Capture the cell that displays the provided text and extract its [X, Y] central coordinate. 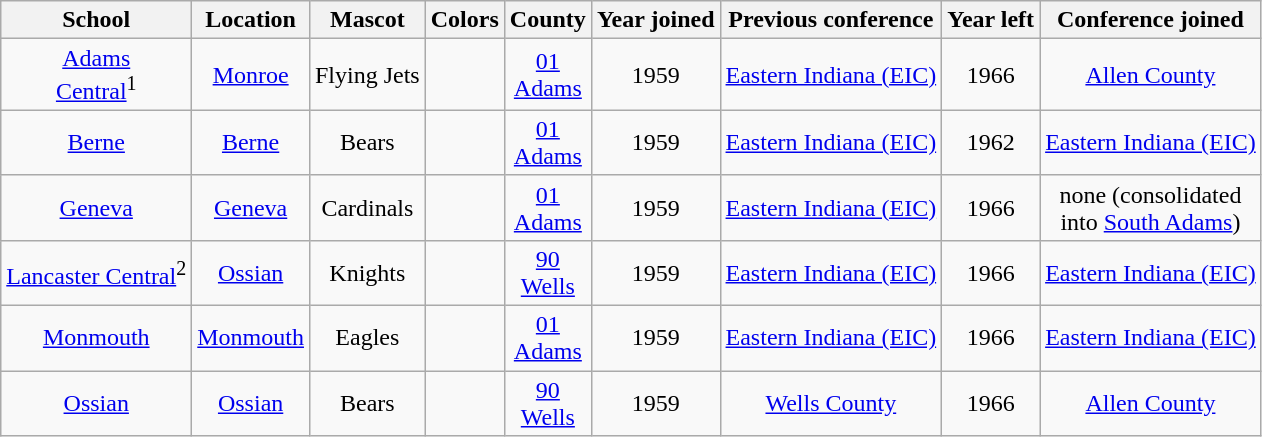
County [548, 20]
1962 [991, 142]
Year joined [656, 20]
Knights [367, 272]
Previous conference [831, 20]
Wells County [831, 404]
Mascot [367, 20]
Flying Jets [367, 75]
Monroe [251, 75]
Conference joined [1151, 20]
School [96, 20]
Adams Central1 [96, 75]
Colors [464, 20]
Lancaster Central2 [96, 272]
none (consolidatedinto South Adams) [1151, 208]
Cardinals [367, 208]
Eagles [367, 338]
Location [251, 20]
Year left [991, 20]
